From the cell containing the given text, extract its center point as [x, y] coordinate. 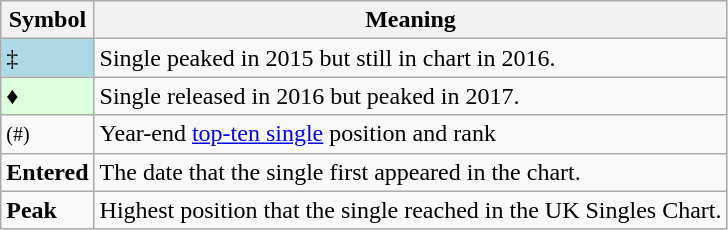
‡ [48, 58]
(#) [48, 134]
Symbol [48, 20]
♦ [48, 96]
The date that the single first appeared in the chart. [410, 172]
Single released in 2016 but peaked in 2017. [410, 96]
Highest position that the single reached in the UK Singles Chart. [410, 210]
Single peaked in 2015 but still in chart in 2016. [410, 58]
Meaning [410, 20]
Peak [48, 210]
Year-end top-ten single position and rank [410, 134]
Entered [48, 172]
